Provide the [X, Y] coordinate of the cell's center where the given text is located.  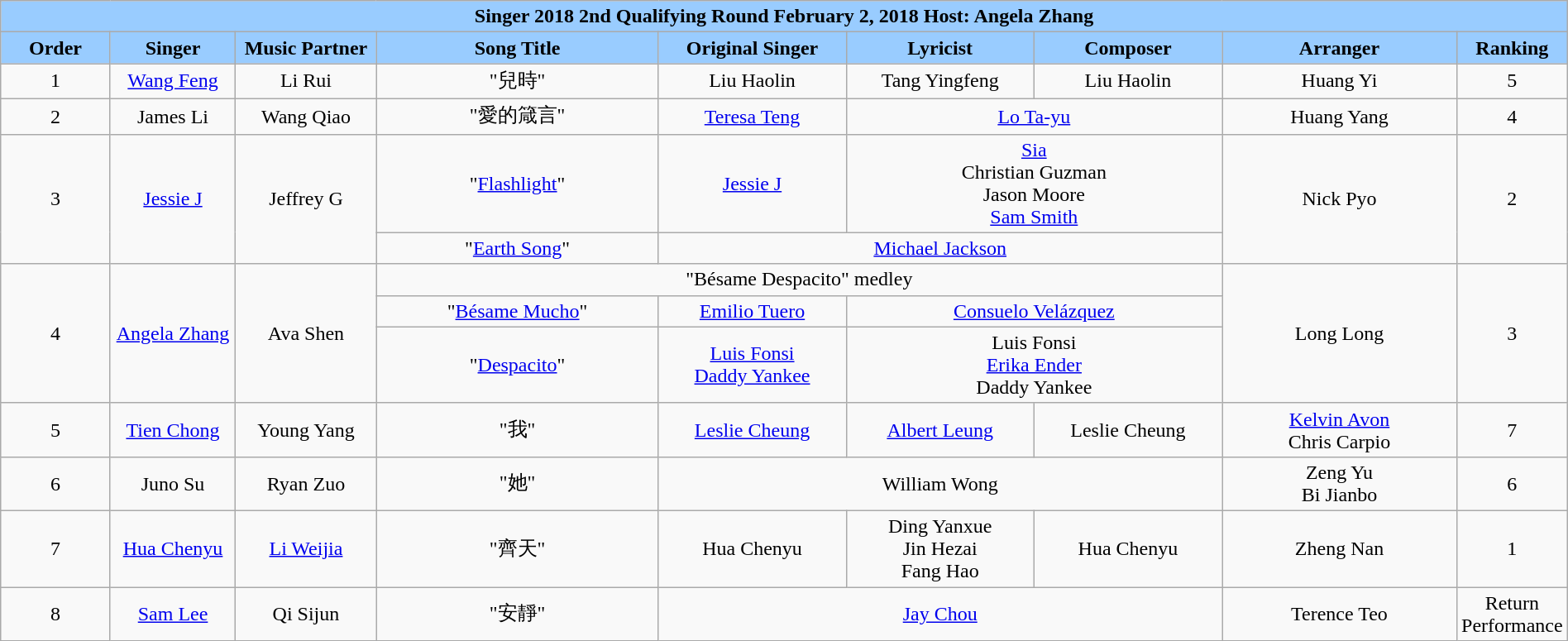
Wang Feng [172, 81]
Ava Shen [306, 333]
Huang Yang [1340, 116]
"Flashlight" [518, 184]
"齊天" [518, 548]
Angela Zhang [172, 333]
Huang Yi [1340, 81]
Li Weijia [306, 548]
"安靜" [518, 614]
Kelvin AvonChris Carpio [1340, 430]
"兒時" [518, 81]
Consuelo Velázquez [1034, 311]
Lo Ta-yu [1034, 116]
Zeng YuBi Jianbo [1340, 483]
Arranger [1340, 48]
William Wong [940, 483]
Michael Jackson [940, 248]
Music Partner [306, 48]
Luis FonsiErika EnderDaddy Yankee [1034, 365]
Qi Sijun [306, 614]
"我" [518, 430]
Jeffrey G [306, 199]
Luis FonsiDaddy Yankee [753, 365]
Tien Chong [172, 430]
Tang Yingfeng [939, 81]
Singer [172, 48]
Ranking [1512, 48]
"Bésame Mucho" [518, 311]
Juno Su [172, 483]
Jay Chou [940, 614]
Original Singer [753, 48]
"她" [518, 483]
"Despacito" [518, 365]
"愛的箴言" [518, 116]
Long Long [1340, 333]
Ryan Zuo [306, 483]
Young Yang [306, 430]
Teresa Teng [753, 116]
Song Title [518, 48]
Terence Teo [1340, 614]
8 [56, 614]
SiaChristian GuzmanJason MooreSam Smith [1034, 184]
Sam Lee [172, 614]
Order [56, 48]
Return Performance [1512, 614]
Lyricist [939, 48]
Emilio Tuero [753, 311]
"Bésame Despacito" medley [799, 280]
Li Rui [306, 81]
Ding YanxueJin HezaiFang Hao [939, 548]
Albert Leung [939, 430]
Wang Qiao [306, 116]
James Li [172, 116]
Singer 2018 2nd Qualifying Round February 2, 2018 Host: Angela Zhang [784, 17]
"Earth Song" [518, 248]
Composer [1128, 48]
Zheng Nan [1340, 548]
Nick Pyo [1340, 199]
